Search for the cell housing the specified text and yield its [x, y] center coordinate. 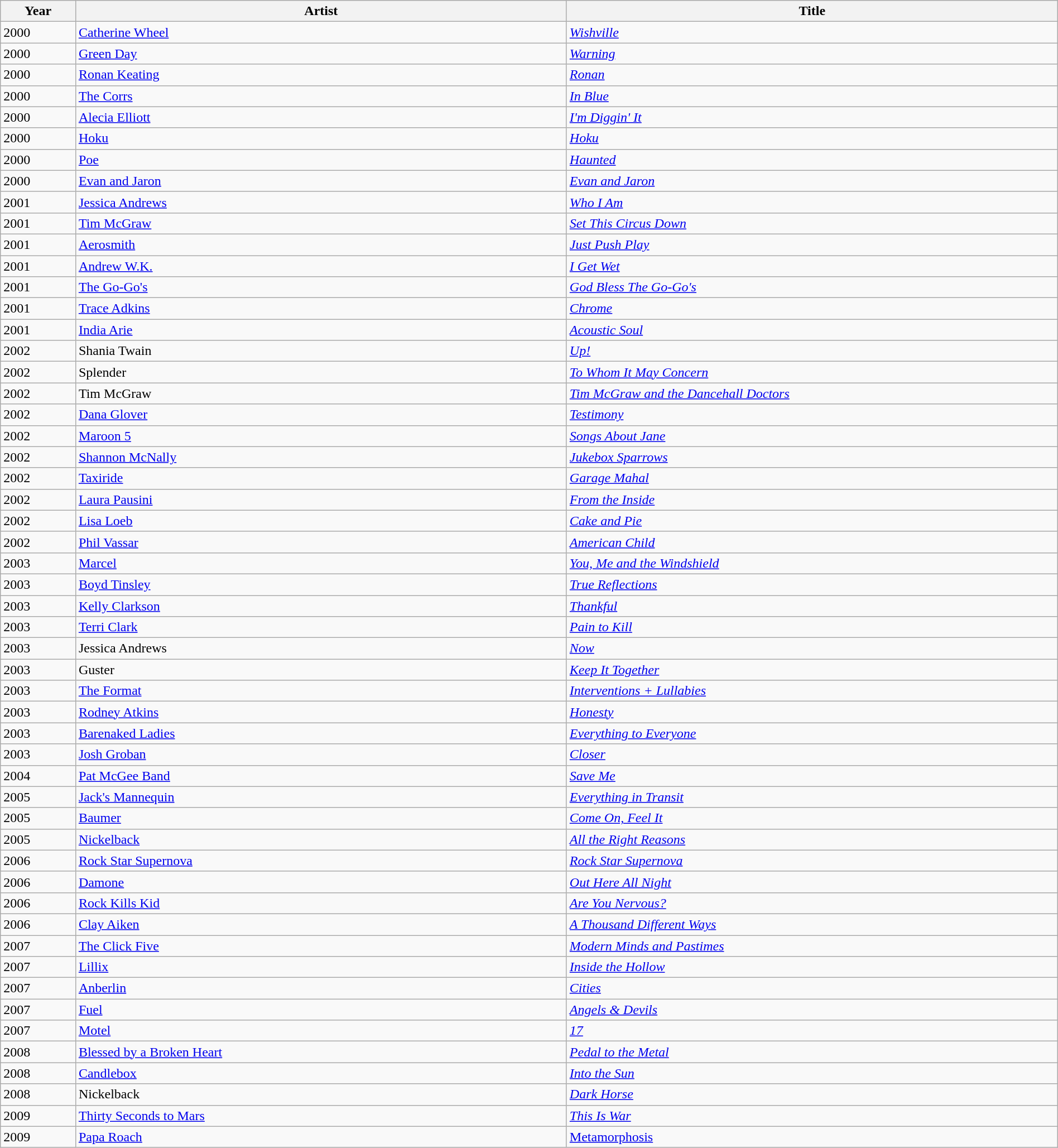
Fuel [321, 1010]
Save Me [812, 776]
To Whom It May Concern [812, 372]
Candlebox [321, 1073]
Terri Clark [321, 627]
Cities [812, 988]
Jack's Mannequin [321, 797]
Garage Mahal [812, 478]
Who I Am [812, 202]
Poe [321, 160]
Now [812, 649]
Out Here All Night [812, 882]
Just Push Play [812, 244]
Josh Groban [321, 755]
Thirty Seconds to Mars [321, 1116]
Splender [321, 372]
Modern Minds and Pastimes [812, 946]
Cake and Pie [812, 521]
Up! [812, 351]
Barenaked Ladies [321, 733]
A Thousand Different Ways [812, 924]
God Bless The Go-Go's [812, 287]
Everything in Transit [812, 797]
Damone [321, 882]
Closer [812, 755]
Aerosmith [321, 244]
Catherine Wheel [321, 32]
Everything to Everyone [812, 733]
Shania Twain [321, 351]
I'm Diggin' It [812, 117]
From the Inside [812, 499]
Year [38, 11]
Marcel [321, 563]
Acoustic Soul [812, 330]
17 [812, 1031]
Ronan [812, 75]
Green Day [321, 54]
Dana Glover [321, 415]
Boyd Tinsley [321, 584]
India Arie [321, 330]
Thankful [812, 606]
Pain to Kill [812, 627]
Maroon 5 [321, 436]
Angels & Devils [812, 1010]
Clay Aiken [321, 924]
Rodney Atkins [321, 712]
Come On, Feel It [812, 818]
Wishville [812, 32]
Are You Nervous? [812, 903]
Blessed by a Broken Heart [321, 1052]
Honesty [812, 712]
Shannon McNally [321, 457]
Jukebox Sparrows [812, 457]
I Get Wet [812, 266]
All the Right Reasons [812, 839]
Metamorphosis [812, 1137]
The Corrs [321, 96]
Into the Sun [812, 1073]
Kelly Clarkson [321, 606]
Title [812, 11]
Anberlin [321, 988]
In Blue [812, 96]
Pat McGee Band [321, 776]
True Reflections [812, 584]
Laura Pausini [321, 499]
The Format [321, 691]
Warning [812, 54]
Ronan Keating [321, 75]
Tim McGraw and the Dancehall Doctors [812, 393]
Dark Horse [812, 1094]
Haunted [812, 160]
Inside the Hollow [812, 967]
This Is War [812, 1116]
Interventions + Lullabies [812, 691]
Trace Adkins [321, 309]
Motel [321, 1031]
2004 [38, 776]
Lillix [321, 967]
Taxiride [321, 478]
Songs About Jane [812, 436]
Baumer [321, 818]
American Child [812, 542]
You, Me and the Windshield [812, 563]
Rock Kills Kid [321, 903]
Keep It Together [812, 670]
Testimony [812, 415]
Phil Vassar [321, 542]
Artist [321, 11]
Chrome [812, 309]
Papa Roach [321, 1137]
Set This Circus Down [812, 223]
Pedal to the Metal [812, 1052]
The Click Five [321, 946]
Alecia Elliott [321, 117]
Lisa Loeb [321, 521]
Andrew W.K. [321, 266]
The Go-Go's [321, 287]
Guster [321, 670]
